From the cell containing the given text, extract its center point as [x, y] coordinate. 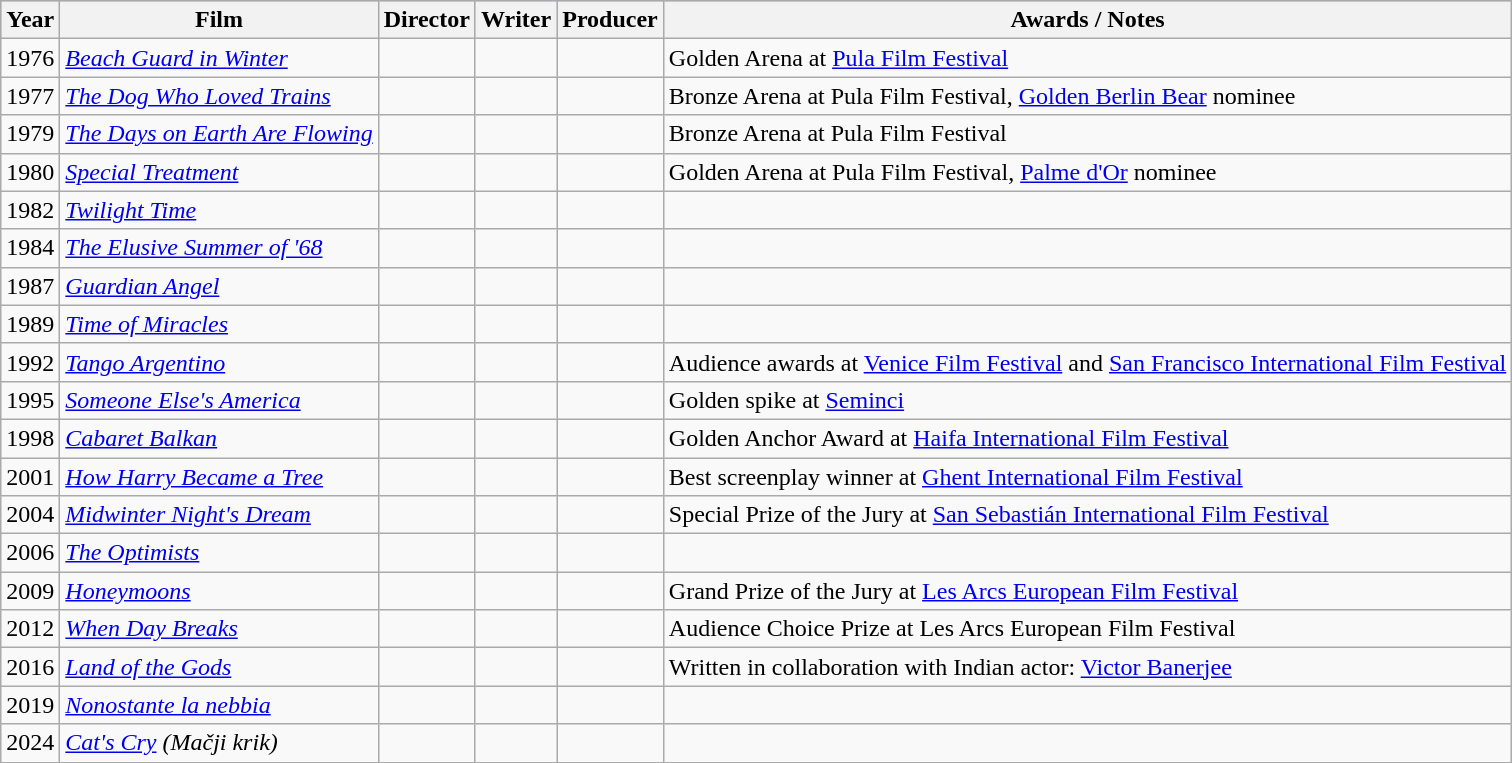
Bronze Arena at Pula Film Festival, Golden Berlin Bear nominee [1087, 96]
The Dog Who Loved Trains [219, 96]
1984 [30, 248]
1987 [30, 286]
Golden Anchor Award at Haifa International Film Festival [1087, 438]
2001 [30, 477]
Midwinter Night's Dream [219, 515]
1976 [30, 58]
Someone Else's America [219, 400]
How Harry Became a Tree [219, 477]
Beach Guard in Winter [219, 58]
2012 [30, 629]
Twilight Time [219, 210]
When Day Breaks [219, 629]
Time of Miracles [219, 324]
Honeymoons [219, 591]
Cabaret Balkan [219, 438]
The Optimists [219, 553]
The Elusive Summer of '68 [219, 248]
Best screenplay winner at Ghent International Film Festival [1087, 477]
The Days on Earth Are Flowing [219, 134]
Golden Arena at Pula Film Festival, Palme d'Or nominee [1087, 172]
Golden Arena at Pula Film Festival [1087, 58]
Writer [516, 20]
Written in collaboration with Indian actor: Victor Banerjee [1087, 667]
Awards / Notes [1087, 20]
Year [30, 20]
Golden spike at Seminci [1087, 400]
1980 [30, 172]
Special Treatment [219, 172]
Grand Prize of the Jury at Les Arcs European Film Festival [1087, 591]
Land of the Gods [219, 667]
Film [219, 20]
Tango Argentino [219, 362]
2019 [30, 705]
1995 [30, 400]
Audience awards at Venice Film Festival and San Francisco International Film Festival [1087, 362]
Bronze Arena at Pula Film Festival [1087, 134]
Cat's Cry (Mačji krik) [219, 743]
2016 [30, 667]
Director [426, 20]
Special Prize of the Jury at San Sebastián International Film Festival [1087, 515]
1989 [30, 324]
1979 [30, 134]
1982 [30, 210]
2024 [30, 743]
Producer [610, 20]
Nonostante la nebbia [219, 705]
Audience Choice Prize at Les Arcs European Film Festival [1087, 629]
1977 [30, 96]
1998 [30, 438]
1992 [30, 362]
Guardian Angel [219, 286]
2006 [30, 553]
2004 [30, 515]
2009 [30, 591]
